Detect which cell encompasses the target text, then output its [X, Y] center coordinate. 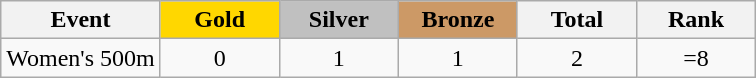
Gold [220, 20]
Silver [338, 20]
Bronze [458, 20]
Total [576, 20]
Rank [696, 20]
=8 [696, 58]
2 [576, 58]
0 [220, 58]
Women's 500m [80, 58]
Event [80, 20]
